Return [x, y] of the center of cell containing provided text 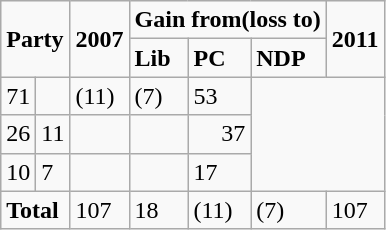
2007 [100, 39]
17 [220, 172]
11 [53, 134]
37 [220, 134]
PC [220, 58]
7 [53, 172]
10 [18, 172]
Lib [158, 58]
18 [158, 210]
71 [18, 96]
53 [220, 96]
2011 [355, 39]
26 [18, 134]
Total [36, 210]
Gain from(loss to) [228, 20]
Party [36, 39]
NDP [289, 58]
